Pinpoint the cell where the given text exists, returning its (X, Y) midpoint coordinate. 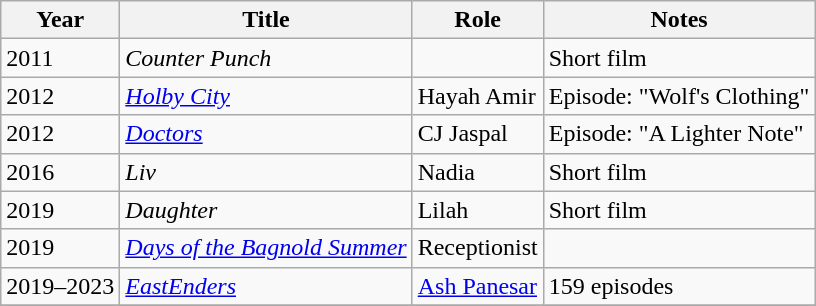
Doctors (266, 134)
Holby City (266, 96)
Hayah Amir (478, 96)
Receptionist (478, 248)
Liv (266, 172)
Notes (679, 20)
Ash Panesar (478, 286)
CJ Jaspal (478, 134)
2011 (60, 58)
EastEnders (266, 286)
Nadia (478, 172)
Year (60, 20)
Daughter (266, 210)
Lilah (478, 210)
Days of the Bagnold Summer (266, 248)
Episode: "Wolf's Clothing" (679, 96)
Title (266, 20)
Counter Punch (266, 58)
2016 (60, 172)
159 episodes (679, 286)
2019–2023 (60, 286)
Role (478, 20)
Episode: "A Lighter Note" (679, 134)
